Locate the cell with the specified text and output its [X, Y] center coordinate. 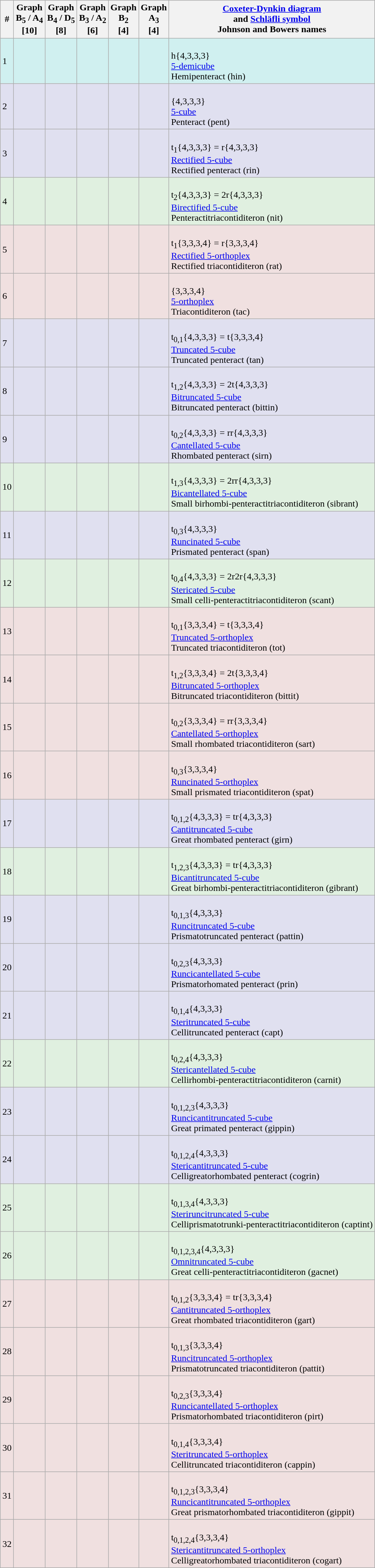
5 [7, 249]
h{4,3,3,3}5-demicubeHemipenteract (hin) [272, 61]
t0,3{4,3,3,3}Runcinated 5-cubePrismated penteract (span) [272, 535]
t0,1,2{3,3,3,4} = tr{3,3,3,4}Cantitruncated 5-orthoplexGreat rhombated triacontiditeron (gart) [272, 1304]
22 [7, 1063]
3 [7, 153]
t1,3{4,3,3,3} = 2rr{4,3,3,3}Bicantellated 5-cubeSmall birhombi-penteractitriacontiditeron (sibrant) [272, 487]
21 [7, 1015]
27 [7, 1304]
GraphB4 / D5[8] [61, 19]
12 [7, 583]
t0,1,3{3,3,3,4}Runcitruncated 5-orthoplexPrismatotruncated triacontiditeron (pattit) [272, 1352]
t0,2{3,3,3,4} = rr{3,3,3,4}Cantellated 5-orthoplexSmall rhombated triacontiditeron (sart) [272, 727]
GraphA3[4] [154, 19]
# [7, 19]
t0,4{4,3,3,3} = 2r2r{4,3,3,3}Stericated 5-cubeSmall celli-penteractitriacontiditeron (scant) [272, 583]
20 [7, 967]
t0,1,2,3{3,3,3,4}Runcicantitruncated 5-orthoplexGreat prismatorhombated triacontiditeron (gippit) [272, 1496]
t0,1,2,3{4,3,3,3}Runcicantitruncated 5-cubeGreat primated penteract (gippin) [272, 1111]
19 [7, 919]
GraphB2[4] [123, 19]
t0,2,3{3,3,3,4}Runcicantellated 5-orthoplexPrismatorhombated triacontiditeron (pirt) [272, 1399]
24 [7, 1160]
26 [7, 1255]
4 [7, 202]
25 [7, 1207]
t0,1,4{3,3,3,4}Steritruncated 5-orthoplexCellitruncated triacontiditeron (cappin) [272, 1448]
28 [7, 1352]
t2{4,3,3,3} = 2r{4,3,3,3}Birectified 5-cubePenteractitriacontiditeron (nit) [272, 202]
t0,1{3,3,3,4} = t{3,3,3,4}Truncated 5-orthoplexTruncated triacontiditeron (tot) [272, 631]
t0,2{4,3,3,3} = rr{4,3,3,3}Cantellated 5-cubeRhombated penteract (sirn) [272, 439]
t0,1,2,4{3,3,3,4}Stericantitruncated 5-orthoplexCelligreatorhombated triacontiditeron (cogart) [272, 1543]
t1{3,3,3,4} = r{3,3,3,4}Rectified 5-orthoplexRectified triacontiditeron (rat) [272, 249]
t0,1,4{4,3,3,3}Steritruncated 5-cubeCellitruncated penteract (capt) [272, 1015]
15 [7, 727]
t0,1{4,3,3,3} = t{3,3,3,4}Truncated 5-cubeTruncated penteract (tan) [272, 343]
18 [7, 871]
8 [7, 391]
13 [7, 631]
1 [7, 61]
7 [7, 343]
t0,1,3,4{4,3,3,3}Steriruncitruncated 5-cubeCelliprismatotrunki-penteractitriacontiditeron (captint) [272, 1207]
t0,2,4{4,3,3,3}Stericantellated 5-cubeCellirhombi-penteractitriacontiditeron (carnit) [272, 1063]
t0,3{3,3,3,4}Runcinated 5-orthoplexSmall prismated triacontiditeron (spat) [272, 775]
t0,1,2,4{4,3,3,3}Stericantitruncated 5-cubeCelligreatorhombated penteract (cogrin) [272, 1160]
10 [7, 487]
t0,1,2,3,4{4,3,3,3}Omnitruncated 5-cubeGreat celli-penteractitriacontiditeron (gacnet) [272, 1255]
GraphB3 / A2[6] [93, 19]
{4,3,3,3}5-cubePenteract (pent) [272, 107]
6 [7, 296]
t0,1,2{4,3,3,3} = tr{4,3,3,3}Cantitruncated 5-cubeGreat rhombated penteract (girn) [272, 823]
t1{4,3,3,3} = r{4,3,3,3}Rectified 5-cubeRectified penteract (rin) [272, 153]
t0,2,3{4,3,3,3}Runcicantellated 5-cubePrismatorhomated penteract (prin) [272, 967]
11 [7, 535]
14 [7, 679]
23 [7, 1111]
29 [7, 1399]
t1,2{3,3,3,4} = 2t{3,3,3,4}Bitruncated 5-orthoplexBitruncated triacontiditeron (bittit) [272, 679]
9 [7, 439]
31 [7, 1496]
t0,1,3{4,3,3,3}Runcitruncated 5-cubePrismatotruncated penteract (pattin) [272, 919]
{3,3,3,4}5-orthoplexTriacontiditeron (tac) [272, 296]
16 [7, 775]
17 [7, 823]
t1,2{4,3,3,3} = 2t{4,3,3,3}Bitruncated 5-cubeBitruncated penteract (bittin) [272, 391]
30 [7, 1448]
32 [7, 1543]
Coxeter-Dynkin diagram and Schläfli symbolJohnson and Bowers names [272, 19]
2 [7, 107]
GraphB5 / A4[10] [30, 19]
t1,2,3{4,3,3,3} = tr{4,3,3,3}Bicantitruncated 5-cubeGreat birhombi-penteractitriacontiditeron (gibrant) [272, 871]
